Identify which cell holds the provided text, then report its [X, Y] central coordinate. 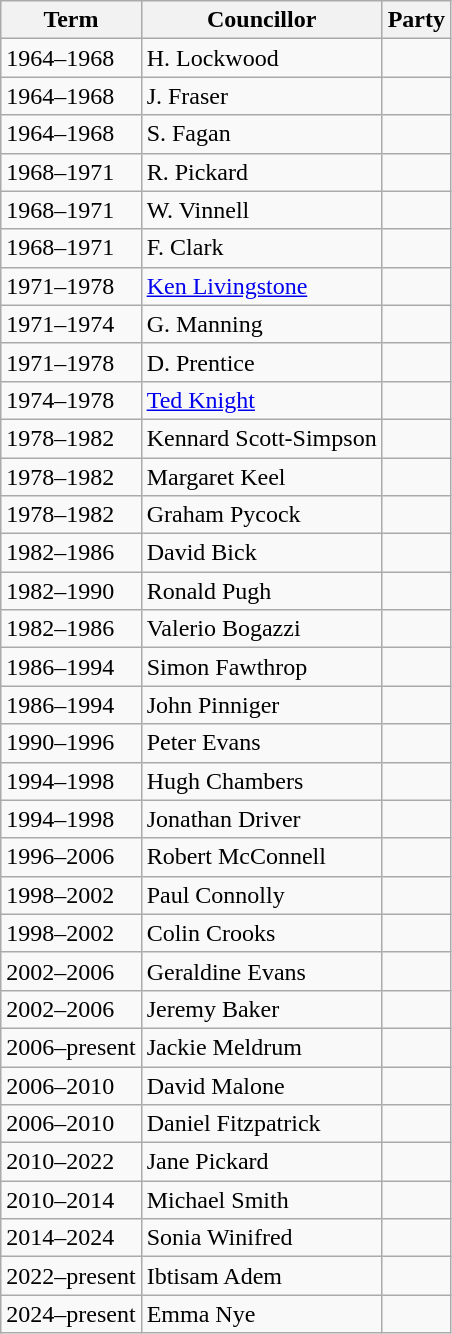
Graham Pycock [262, 515]
David Bick [262, 553]
S. Fagan [262, 134]
Party [416, 20]
Jeremy Baker [262, 1009]
Term [71, 20]
1990–1996 [71, 743]
2014–2024 [71, 1238]
Valerio Bogazzi [262, 629]
G. Manning [262, 324]
2022–present [71, 1276]
1971–1974 [71, 324]
Colin Crooks [262, 933]
1982–1990 [71, 591]
2006–present [71, 1047]
F. Clark [262, 248]
1996–2006 [71, 857]
Geraldine Evans [262, 971]
Kennard Scott-Simpson [262, 438]
D. Prentice [262, 362]
2010–2022 [71, 1162]
Ibtisam Adem [262, 1276]
R. Pickard [262, 172]
2024–present [71, 1314]
Peter Evans [262, 743]
Ken Livingstone [262, 286]
Robert McConnell [262, 857]
Jackie Meldrum [262, 1047]
Ted Knight [262, 400]
Sonia Winifred [262, 1238]
Jane Pickard [262, 1162]
Daniel Fitzpatrick [262, 1124]
John Pinniger [262, 705]
Paul Connolly [262, 895]
Councillor [262, 20]
Jonathan Driver [262, 819]
Ronald Pugh [262, 591]
Michael Smith [262, 1200]
Margaret Keel [262, 477]
Simon Fawthrop [262, 667]
Emma Nye [262, 1314]
2010–2014 [71, 1200]
J. Fraser [262, 96]
H. Lockwood [262, 58]
Hugh Chambers [262, 781]
David Malone [262, 1085]
1974–1978 [71, 400]
W. Vinnell [262, 210]
